Provide the (x, y) coordinate of the cell's center where the given text is located.  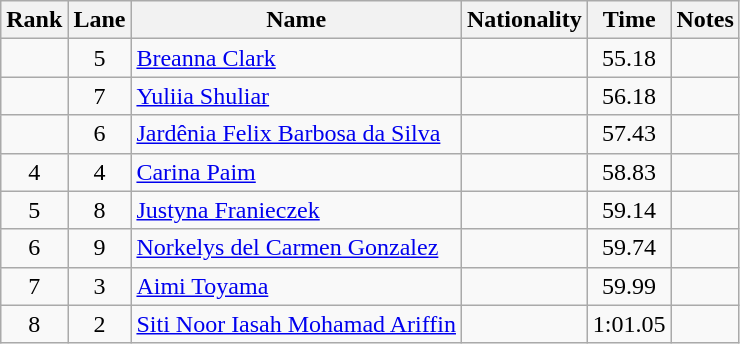
59.14 (629, 210)
Lane (100, 20)
Notes (705, 20)
57.43 (629, 134)
9 (100, 248)
Nationality (525, 20)
Aimi Toyama (296, 286)
59.74 (629, 248)
55.18 (629, 58)
2 (100, 324)
Carina Paim (296, 172)
1:01.05 (629, 324)
59.99 (629, 286)
56.18 (629, 96)
Time (629, 20)
58.83 (629, 172)
Breanna Clark (296, 58)
Name (296, 20)
Rank (34, 20)
Justyna Franieczek (296, 210)
Norkelys del Carmen Gonzalez (296, 248)
Yuliia Shuliar (296, 96)
Jardênia Felix Barbosa da Silva (296, 134)
3 (100, 286)
Siti Noor Iasah Mohamad Ariffin (296, 324)
